Find where the given text appears and provide that cell's center as [x, y] coordinate. 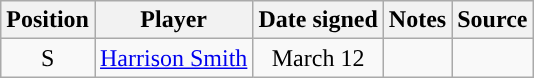
Harrison Smith [173, 58]
S [48, 58]
Player [173, 20]
Source [492, 20]
Date signed [318, 20]
March 12 [318, 58]
Position [48, 20]
Notes [417, 20]
